Capture the cell that displays the provided text and extract its (X, Y) central coordinate. 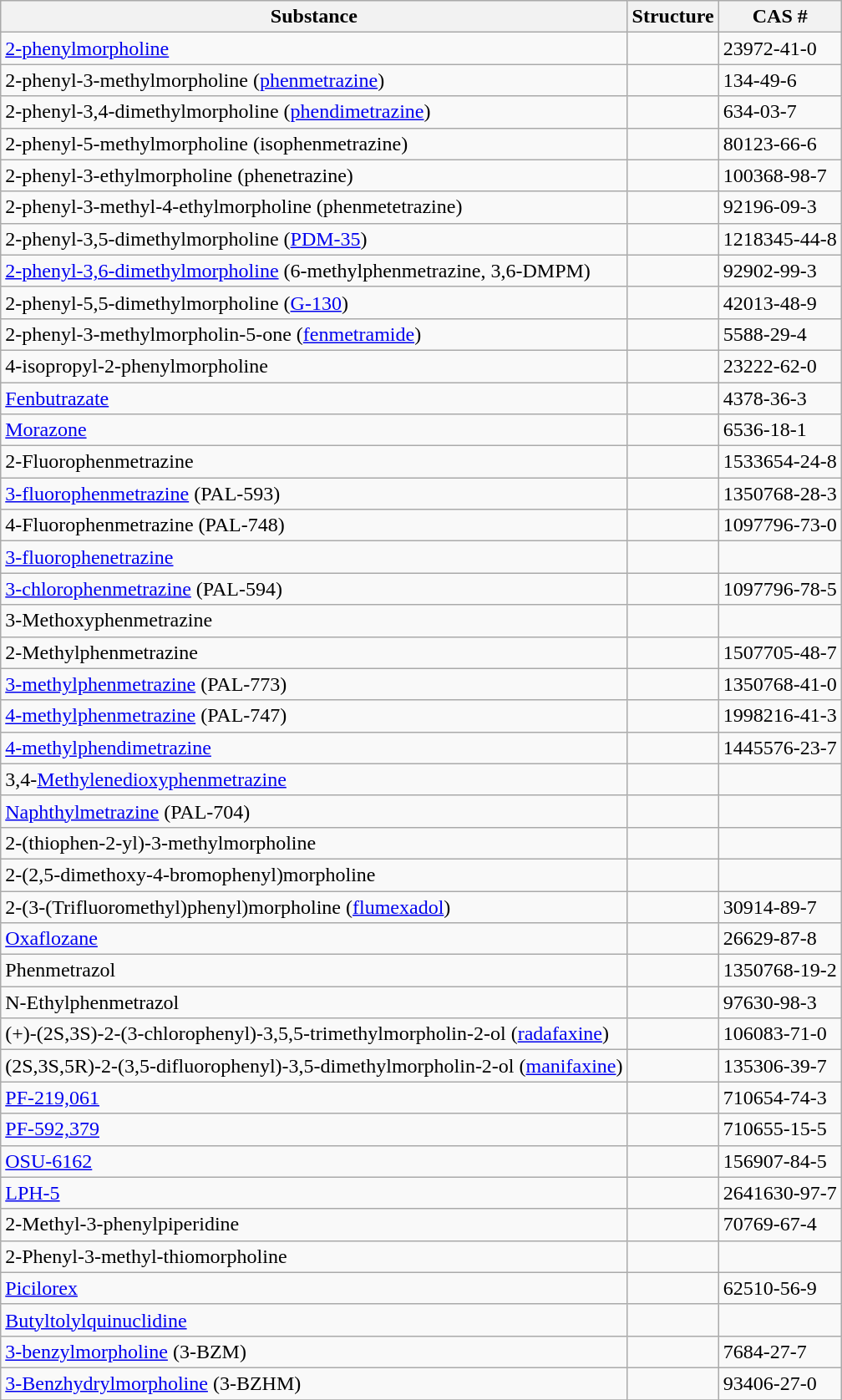
4-Fluorophenmetrazine (PAL-748) (314, 525)
30914-89-7 (780, 906)
Picilorex (314, 1288)
3-fluorophenetrazine (314, 557)
LPH-5 (314, 1193)
156907-84-5 (780, 1161)
6536-18-1 (780, 430)
134-49-6 (780, 80)
2-phenyl-3,5-dimethylmorpholine (PDM-35) (314, 239)
3-Benzhydrylmorpholine (3-BZHM) (314, 1383)
70769-67-4 (780, 1225)
2-Phenyl-3-methyl-thiomorpholine (314, 1256)
2-(2,5-dimethoxy-4-bromophenyl)morpholine (314, 875)
1998216-41-3 (780, 716)
Butyltolylquinuclidine (314, 1320)
OSU-6162 (314, 1161)
135306-39-7 (780, 1066)
N-Ethylphenmetrazol (314, 1002)
92902-99-3 (780, 271)
2-Fluorophenmetrazine (314, 462)
106083-71-0 (780, 1034)
1350768-19-2 (780, 971)
1533654-24-8 (780, 462)
2-phenyl-3-methylmorpholin-5-one (fenmetramide) (314, 334)
2-phenyl-3,6-dimethylmorpholine (6-methylphenmetrazine, 3,6-DMPM) (314, 271)
Oxaflozane (314, 939)
2-(3-(Trifluoromethyl)phenyl)morpholine (flumexadol) (314, 906)
42013-48-9 (780, 302)
23972-41-0 (780, 48)
3-chlorophenmetrazine (PAL-594) (314, 589)
1350768-41-0 (780, 684)
62510-56-9 (780, 1288)
2-phenyl-5-methylmorpholine (isophenmetrazine) (314, 144)
2-phenyl-5,5-dimethylmorpholine (G-130) (314, 302)
2-phenylmorpholine (314, 48)
2-phenyl-3-ethylmorpholine (phenetrazine) (314, 175)
2-phenyl-3,4-dimethylmorpholine (phendimetrazine) (314, 112)
1350768-28-3 (780, 494)
7684-27-7 (780, 1352)
2-(thiophen-2-yl)-3-methylmorpholine (314, 843)
(2S,3S,5R)-2-(3,5-difluorophenyl)-3,5-dimethylmorpholin-2-ol (manifaxine) (314, 1066)
4-methylphenmetrazine (PAL-747) (314, 716)
3-Methoxyphenmetrazine (314, 621)
2641630-97-7 (780, 1193)
Substance (314, 17)
80123-66-6 (780, 144)
1445576-23-7 (780, 748)
4-methylphendimetrazine (314, 748)
Phenmetrazol (314, 971)
100368-98-7 (780, 175)
3-methylphenmetrazine (PAL-773) (314, 684)
3-benzylmorpholine (3-BZM) (314, 1352)
97630-98-3 (780, 1002)
4-isopropyl-2-phenylmorpholine (314, 366)
26629-87-8 (780, 939)
23222-62-0 (780, 366)
3,4-Methylenedioxyphenmetrazine (314, 779)
634-03-7 (780, 112)
Fenbutrazate (314, 398)
1097796-78-5 (780, 589)
3-fluorophenmetrazine (PAL-593) (314, 494)
1507705-48-7 (780, 652)
2-phenyl-3-methylmorpholine (phenmetrazine) (314, 80)
PF-592,379 (314, 1129)
92196-09-3 (780, 207)
710655-15-5 (780, 1129)
1097796-73-0 (780, 525)
Morazone (314, 430)
PF-219,061 (314, 1098)
710654-74-3 (780, 1098)
2-Methyl-3-phenylpiperidine (314, 1225)
5588-29-4 (780, 334)
2-phenyl-3-methyl-4-ethylmorpholine (phenmetetrazine) (314, 207)
93406-27-0 (780, 1383)
1218345-44-8 (780, 239)
Structure (673, 17)
2-Methylphenmetrazine (314, 652)
(+)-(2S,3S)-2-(3-chlorophenyl)-3,5,5-trimethylmorpholin-2-ol (radafaxine) (314, 1034)
CAS # (780, 17)
Naphthylmetrazine (PAL-704) (314, 811)
4378-36-3 (780, 398)
